Capture the cell that displays the provided text and extract its [X, Y] central coordinate. 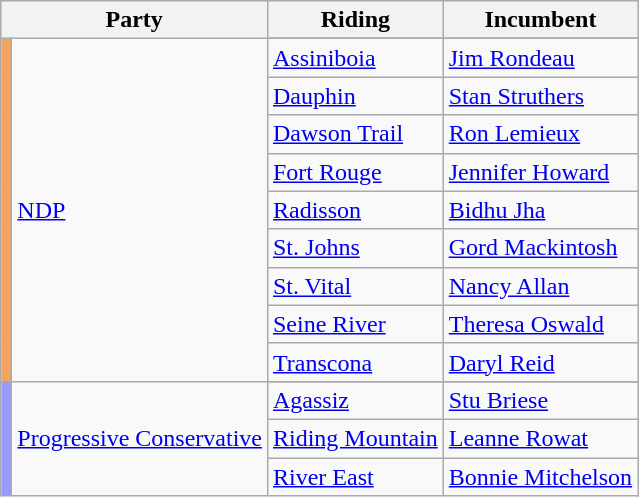
Dawson Trail [355, 134]
Party [134, 20]
NDP [140, 210]
Theresa Oswald [540, 324]
Incumbent [540, 20]
Ron Lemieux [540, 134]
Bonnie Mitchelson [540, 477]
Fort Rouge [355, 172]
Gord Mackintosh [540, 248]
Radisson [355, 210]
Jim Rondeau [540, 58]
Assiniboia [355, 58]
Jennifer Howard [540, 172]
Agassiz [355, 400]
St. Johns [355, 248]
Leanne Rowat [540, 438]
Stu Briese [540, 400]
Seine River [355, 324]
Nancy Allan [540, 286]
St. Vital [355, 286]
Riding Mountain [355, 438]
River East [355, 477]
Daryl Reid [540, 362]
Transcona [355, 362]
Riding [355, 20]
Progressive Conservative [140, 438]
Dauphin [355, 96]
Bidhu Jha [540, 210]
Stan Struthers [540, 96]
